From the cell containing the given text, extract its center point as [X, Y] coordinate. 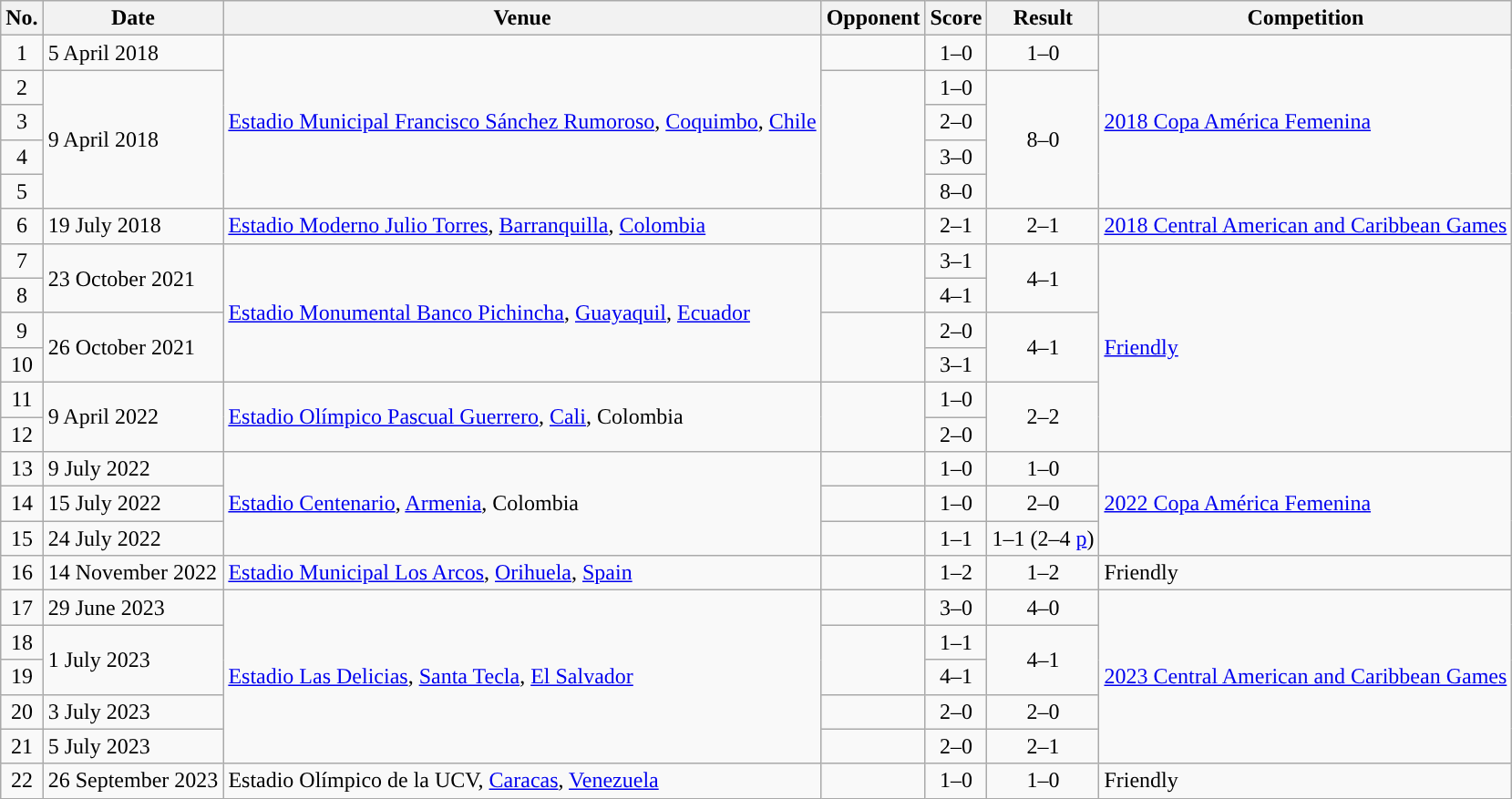
12 [22, 435]
6 [22, 226]
14 [22, 504]
23 October 2021 [133, 278]
2 [22, 87]
2–2 [1043, 416]
8 [22, 295]
24 July 2022 [133, 538]
9 [22, 330]
11 [22, 399]
15 [22, 538]
29 June 2023 [133, 608]
Estadio Centenario, Armenia, Colombia [522, 504]
3 July 2023 [133, 712]
10 [22, 364]
17 [22, 608]
Estadio Municipal Los Arcos, Orihuela, Spain [522, 573]
2023 Central American and Caribbean Games [1305, 677]
Score [956, 18]
Estadio Olímpico de la UCV, Caracas, Venezuela [522, 781]
5 April 2018 [133, 53]
9 April 2022 [133, 416]
19 July 2018 [133, 226]
Estadio Monumental Banco Pichincha, Guayaquil, Ecuador [522, 312]
Date [133, 18]
22 [22, 781]
9 July 2022 [133, 469]
Estadio Las Delicias, Santa Tecla, El Salvador [522, 677]
No. [22, 18]
Result [1043, 18]
3 [22, 122]
13 [22, 469]
Competition [1305, 18]
18 [22, 642]
9 April 2018 [133, 139]
2018 Central American and Caribbean Games [1305, 226]
19 [22, 677]
21 [22, 746]
Estadio Moderno Julio Torres, Barranquilla, Colombia [522, 226]
26 September 2023 [133, 781]
14 November 2022 [133, 573]
4–0 [1043, 608]
1 [22, 53]
7 [22, 261]
26 October 2021 [133, 347]
5 [22, 191]
16 [22, 573]
2018 Copa América Femenina [1305, 122]
Venue [522, 18]
Estadio Municipal Francisco Sánchez Rumoroso, Coquimbo, Chile [522, 122]
4 [22, 157]
1 July 2023 [133, 660]
Opponent [873, 18]
20 [22, 712]
15 July 2022 [133, 504]
1–1 (2–4 p) [1043, 538]
Estadio Olímpico Pascual Guerrero, Cali, Colombia [522, 416]
5 July 2023 [133, 746]
2022 Copa América Femenina [1305, 504]
